For the text-containing cell, return its midpoint in (x, y) coordinate format. 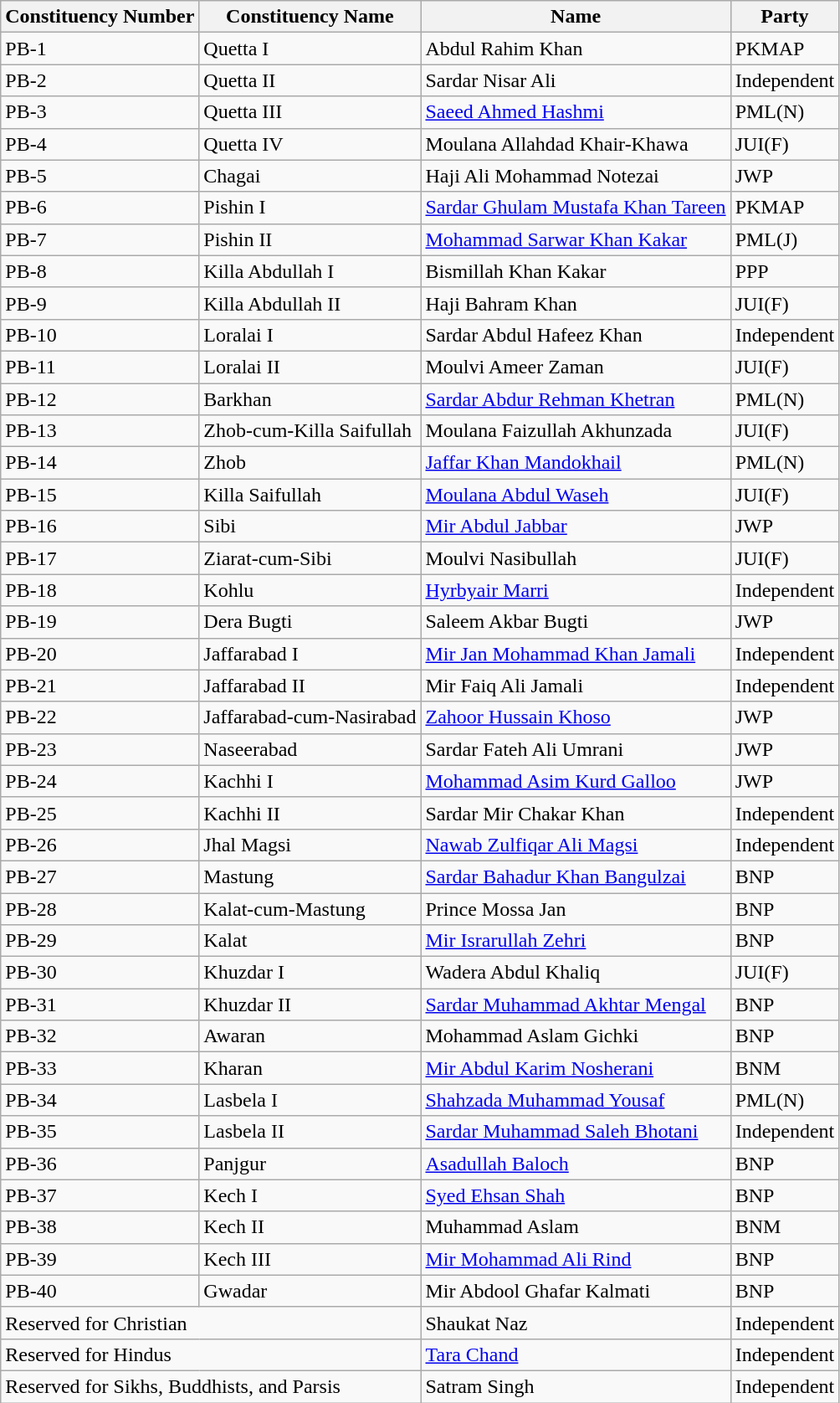
Jaffarabad II (310, 686)
PB-9 (100, 303)
Mir Faiq Ali Jamali (576, 686)
PB-29 (100, 941)
Khuzdar II (310, 1005)
PB-31 (100, 1005)
Moulana Faizullah Akhunzada (576, 431)
PB-40 (100, 1291)
Constituency Number (100, 17)
PB-24 (100, 781)
Sardar Mir Chakar Khan (576, 813)
PB-3 (100, 112)
Chagai (310, 176)
PB-23 (100, 749)
Barkhan (310, 399)
Jaffarabad I (310, 654)
PB-26 (100, 845)
Sardar Bahadur Khan Bangulzai (576, 876)
Prince Mossa Jan (576, 908)
PB-6 (100, 208)
PB-36 (100, 1164)
Muhammad Aslam (576, 1227)
Khuzdar I (310, 973)
PB-8 (100, 271)
PB-27 (100, 876)
PB-37 (100, 1195)
PB-12 (100, 399)
Quetta II (310, 80)
Reserved for Sikhs, Buddhists, and Parsis (211, 1386)
Kalat (310, 941)
Saleem Akbar Bugti (576, 622)
Wadera Abdul Khaliq (576, 973)
PPP (785, 271)
PB-17 (100, 558)
Naseerabad (310, 749)
PB-5 (100, 176)
PB-15 (100, 495)
Kharan (310, 1068)
PB-20 (100, 654)
PB-4 (100, 144)
Kalat-cum-Mastung (310, 908)
Zahoor Hussain Khoso (576, 717)
Asadullah Baloch (576, 1164)
Zhob-cum-Killa Saifullah (310, 431)
PB-13 (100, 431)
Reserved for Hindus (211, 1354)
Nawab Zulfiqar Ali Magsi (576, 845)
Hyrbyair Marri (576, 590)
Dera Bugti (310, 622)
Mir Mohammad Ali Rind (576, 1259)
Loralai II (310, 367)
PB-7 (100, 239)
Mohammad Aslam Gichki (576, 1036)
PB-25 (100, 813)
Kech III (310, 1259)
Haji Bahram Khan (576, 303)
Moulvi Nasibullah (576, 558)
Quetta I (310, 49)
Pishin I (310, 208)
Quetta IV (310, 144)
Sardar Muhammad Akhtar Mengal (576, 1005)
Kachhi II (310, 813)
PB-32 (100, 1036)
Tara Chand (576, 1354)
Sardar Abdur Rehman Khetran (576, 399)
Reserved for Christian (211, 1323)
Mohammad Asim Kurd Galloo (576, 781)
PB-10 (100, 335)
Kech I (310, 1195)
Kech II (310, 1227)
Moulana Allahdad Khair-Khawa (576, 144)
Sardar Fateh Ali Umrani (576, 749)
Jaffar Khan Mandokhail (576, 463)
PB-22 (100, 717)
Lasbela II (310, 1132)
PB-30 (100, 973)
PB-34 (100, 1100)
Panjgur (310, 1164)
Sardar Ghulam Mustafa Khan Tareen (576, 208)
Pishin II (310, 239)
Jaffarabad-cum-Nasirabad (310, 717)
Gwadar (310, 1291)
Kohlu (310, 590)
Saeed Ahmed Hashmi (576, 112)
Bismillah Khan Kakar (576, 271)
Killa Abdullah I (310, 271)
Constituency Name (310, 17)
PB-16 (100, 527)
PB-1 (100, 49)
PB-21 (100, 686)
Zhob (310, 463)
Haji Ali Mohammad Notezai (576, 176)
Mohammad Sarwar Khan Kakar (576, 239)
Sardar Abdul Hafeez Khan (576, 335)
Killa Saifullah (310, 495)
Killa Abdullah II (310, 303)
PB-39 (100, 1259)
PB-18 (100, 590)
Mir Israrullah Zehri (576, 941)
Party (785, 17)
Sibi (310, 527)
PB-11 (100, 367)
PB-28 (100, 908)
Shaukat Naz (576, 1323)
Moulana Abdul Waseh (576, 495)
Loralai I (310, 335)
PB-14 (100, 463)
Sardar Muhammad Saleh Bhotani (576, 1132)
Jhal Magsi (310, 845)
Kachhi I (310, 781)
Moulvi Ameer Zaman (576, 367)
Mastung (310, 876)
PML(J) (785, 239)
Mir Abdul Jabbar (576, 527)
Name (576, 17)
PB-38 (100, 1227)
Sardar Nisar Ali (576, 80)
Satram Singh (576, 1386)
Shahzada Muhammad Yousaf (576, 1100)
PB-33 (100, 1068)
PB-19 (100, 622)
PB-35 (100, 1132)
Awaran (310, 1036)
Mir Abdool Ghafar Kalmati (576, 1291)
Quetta III (310, 112)
Lasbela I (310, 1100)
Syed Ehsan Shah (576, 1195)
Ziarat-cum-Sibi (310, 558)
Abdul Rahim Khan (576, 49)
Mir Jan Mohammad Khan Jamali (576, 654)
Mir Abdul Karim Nosherani (576, 1068)
PB-2 (100, 80)
